Pinpoint the cell where the given text exists, returning its (x, y) midpoint coordinate. 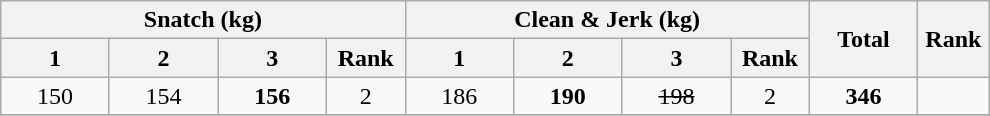
156 (272, 96)
Total (864, 39)
Snatch (kg) (203, 20)
346 (864, 96)
154 (164, 96)
Clean & Jerk (kg) (607, 20)
186 (460, 96)
198 (676, 96)
150 (56, 96)
190 (568, 96)
